Detect which cell encompasses the target text, then output its [x, y] center coordinate. 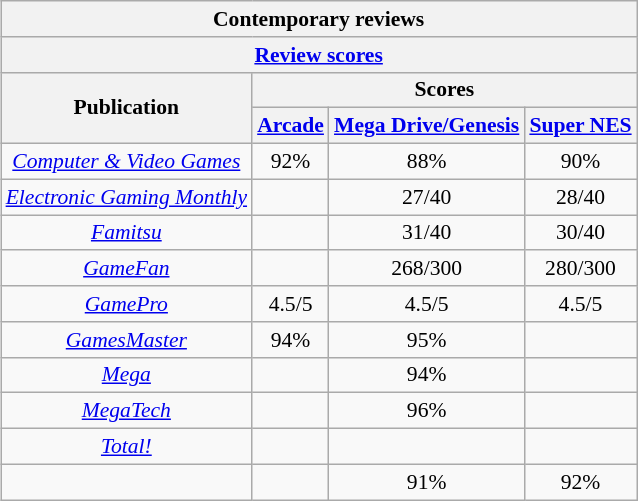
27/40 [426, 197]
Total! [127, 446]
88% [426, 161]
Famitsu [127, 232]
31/40 [426, 232]
Scores [444, 90]
Contemporary reviews [319, 19]
GamesMaster [127, 339]
30/40 [580, 232]
Super NES [580, 126]
Review scores [319, 54]
96% [426, 411]
Arcade [290, 126]
91% [426, 482]
GameFan [127, 268]
95% [426, 339]
MegaTech [127, 411]
280/300 [580, 268]
Mega [127, 375]
Mega Drive/Genesis [426, 126]
GamePro [127, 304]
Publication [127, 108]
Computer & Video Games [127, 161]
28/40 [580, 197]
Electronic Gaming Monthly [127, 197]
268/300 [426, 268]
90% [580, 161]
